Capture the cell that displays the provided text and extract its [x, y] central coordinate. 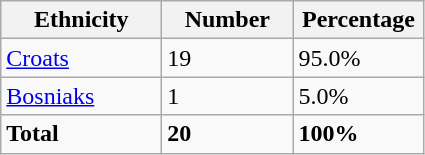
Bosniaks [82, 96]
1 [228, 96]
20 [228, 134]
95.0% [358, 58]
Percentage [358, 20]
Ethnicity [82, 20]
Croats [82, 58]
100% [358, 134]
19 [228, 58]
Total [82, 134]
5.0% [358, 96]
Number [228, 20]
